Provide the (X, Y) coordinate of the cell's center where the given text is located.  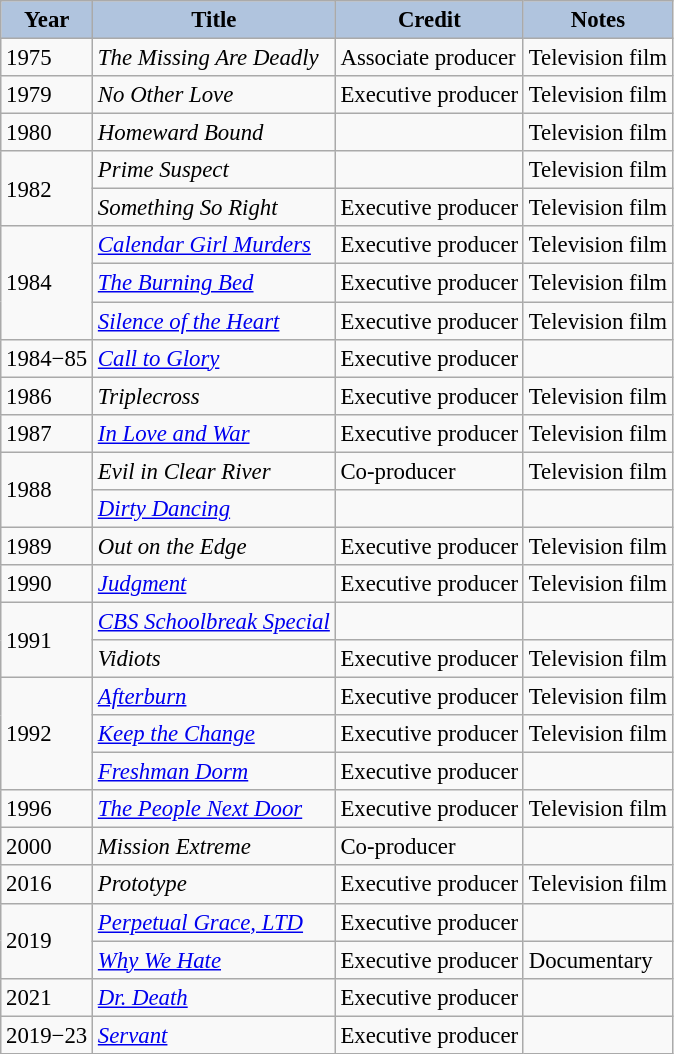
Prime Suspect (214, 170)
CBS Schoolbreak Special (214, 621)
Prototype (214, 885)
Title (214, 20)
Notes (598, 20)
Why We Hate (214, 960)
1980 (47, 133)
1986 (47, 396)
1987 (47, 433)
In Love and War (214, 433)
Dirty Dancing (214, 509)
The People Next Door (214, 809)
Year (47, 20)
Triplecross (214, 396)
Servant (214, 1035)
1989 (47, 546)
Evil in Clear River (214, 471)
Freshman Dorm (214, 772)
1984−85 (47, 358)
Judgment (214, 584)
1996 (47, 809)
The Missing Are Deadly (214, 58)
1988 (47, 490)
1991 (47, 640)
Vidiots (214, 659)
1975 (47, 58)
Keep the Change (214, 734)
Credit (429, 20)
Documentary (598, 960)
2019−23 (47, 1035)
No Other Love (214, 95)
Mission Extreme (214, 847)
2021 (47, 997)
Something So Right (214, 208)
Silence of the Heart (214, 321)
2000 (47, 847)
Associate producer (429, 58)
Out on the Edge (214, 546)
1992 (47, 734)
1982 (47, 188)
Dr. Death (214, 997)
1990 (47, 584)
Homeward Bound (214, 133)
Call to Glory (214, 358)
1979 (47, 95)
The Burning Bed (214, 283)
Afterburn (214, 697)
1984 (47, 282)
2019 (47, 940)
Calendar Girl Murders (214, 245)
2016 (47, 885)
Perpetual Grace, LTD (214, 922)
